Search for the cell housing the specified text and yield its [x, y] center coordinate. 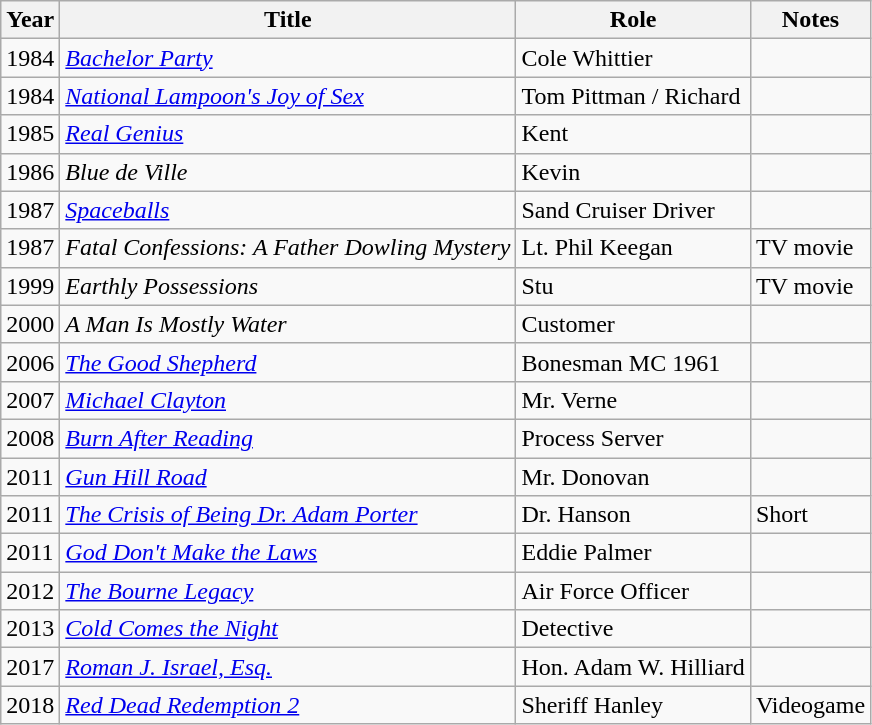
Mr. Donovan [633, 477]
Sand Cruiser Driver [633, 210]
Sheriff Hanley [633, 705]
Notes [810, 20]
Earthly Possessions [288, 286]
Roman J. Israel, Esq. [288, 667]
1986 [30, 172]
Bachelor Party [288, 58]
Michael Clayton [288, 400]
2007 [30, 400]
1985 [30, 134]
Kevin [633, 172]
Gun Hill Road [288, 477]
2000 [30, 324]
Fatal Confessions: A Father Dowling Mystery [288, 248]
2008 [30, 438]
Real Genius [288, 134]
A Man Is Mostly Water [288, 324]
2018 [30, 705]
Detective [633, 629]
Kent [633, 134]
Role [633, 20]
Tom Pittman / Richard [633, 96]
Cold Comes the Night [288, 629]
Spaceballs [288, 210]
Short [810, 515]
Bonesman MC 1961 [633, 362]
Customer [633, 324]
2017 [30, 667]
1999 [30, 286]
Title [288, 20]
Year [30, 20]
Air Force Officer [633, 591]
Cole Whittier [633, 58]
The Crisis of Being Dr. Adam Porter [288, 515]
Videogame [810, 705]
Lt. Phil Keegan [633, 248]
2013 [30, 629]
Mr. Verne [633, 400]
Process Server [633, 438]
Dr. Hanson [633, 515]
2012 [30, 591]
Red Dead Redemption 2 [288, 705]
Hon. Adam W. Hilliard [633, 667]
National Lampoon's Joy of Sex [288, 96]
2006 [30, 362]
Blue de Ville [288, 172]
Eddie Palmer [633, 553]
God Don't Make the Laws [288, 553]
The Good Shepherd [288, 362]
Stu [633, 286]
The Bourne Legacy [288, 591]
Burn After Reading [288, 438]
